Scan for the cell matching the given text and deliver its [X, Y] coordinate at center. 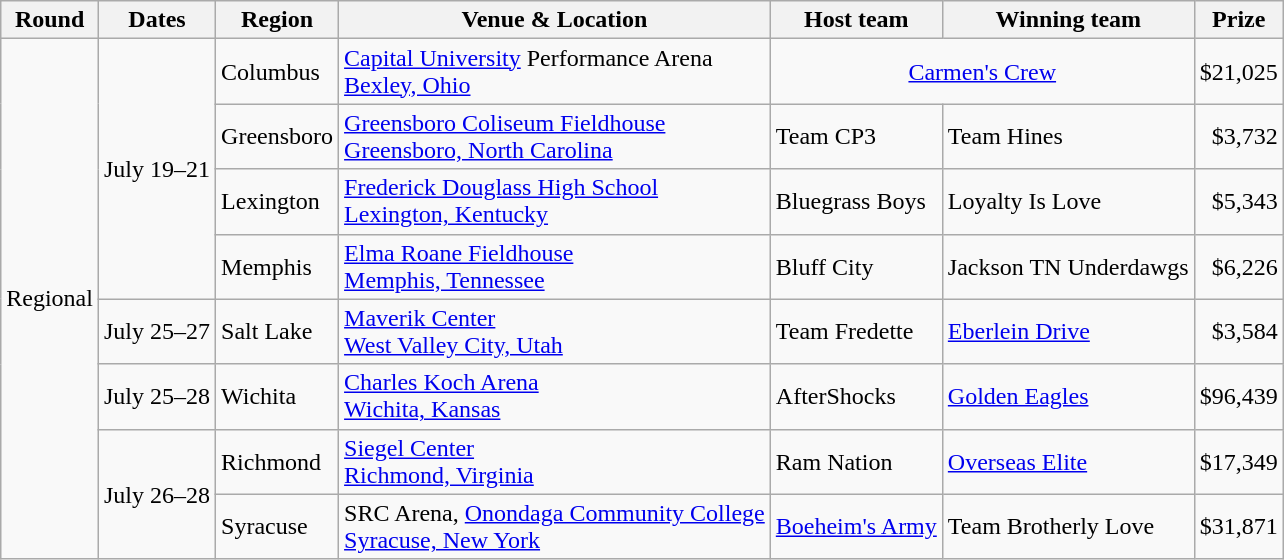
Dates [156, 20]
Host team [856, 20]
Boeheim's Army [856, 526]
Loyalty Is Love [1068, 202]
Golden Eagles [1068, 396]
SRC Arena, Onondaga Community CollegeSyracuse, New York [555, 526]
Ram Nation [856, 462]
Overseas Elite [1068, 462]
Columbus [278, 72]
July 25–27 [156, 332]
Team Brotherly Love [1068, 526]
Greensboro Coliseum FieldhouseGreensboro, North Carolina [555, 136]
Team CP3 [856, 136]
Maverik CenterWest Valley City, Utah [555, 332]
$96,439 [1238, 396]
July 19–21 [156, 169]
Round [50, 20]
Bluff City [856, 266]
$3,584 [1238, 332]
Richmond [278, 462]
$31,871 [1238, 526]
Team Fredette [856, 332]
July 25–28 [156, 396]
Regional [50, 299]
Salt Lake [278, 332]
Region [278, 20]
$21,025 [1238, 72]
Carmen's Crew [982, 72]
Charles Koch ArenaWichita, Kansas [555, 396]
Bluegrass Boys [856, 202]
Capital University Performance ArenaBexley, Ohio [555, 72]
Winning team [1068, 20]
Eberlein Drive [1068, 332]
AfterShocks [856, 396]
Venue & Location [555, 20]
Lexington [278, 202]
$3,732 [1238, 136]
Greensboro [278, 136]
$5,343 [1238, 202]
July 26–28 [156, 494]
Elma Roane FieldhouseMemphis, Tennessee [555, 266]
$6,226 [1238, 266]
Jackson TN Underdawgs [1068, 266]
Memphis [278, 266]
Frederick Douglass High SchoolLexington, Kentucky [555, 202]
Siegel CenterRichmond, Virginia [555, 462]
$17,349 [1238, 462]
Syracuse [278, 526]
Team Hines [1068, 136]
Prize [1238, 20]
Wichita [278, 396]
